Determine the (x, y) coordinate at the center of the cell enclosing the given text.  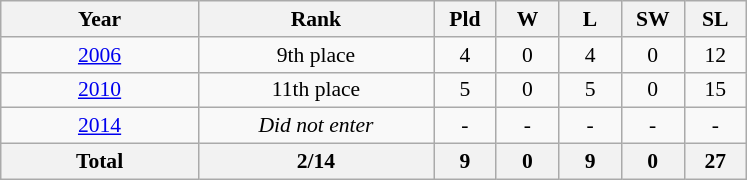
W (528, 19)
SL (716, 19)
2006 (100, 55)
Year (100, 19)
Total (100, 162)
L (590, 19)
2010 (100, 90)
Did not enter (316, 126)
Pld (466, 19)
27 (716, 162)
15 (716, 90)
SW (652, 19)
12 (716, 55)
9th place (316, 55)
2014 (100, 126)
11th place (316, 90)
2/14 (316, 162)
Rank (316, 19)
